Scan for the cell matching the given text and deliver its (X, Y) coordinate at center. 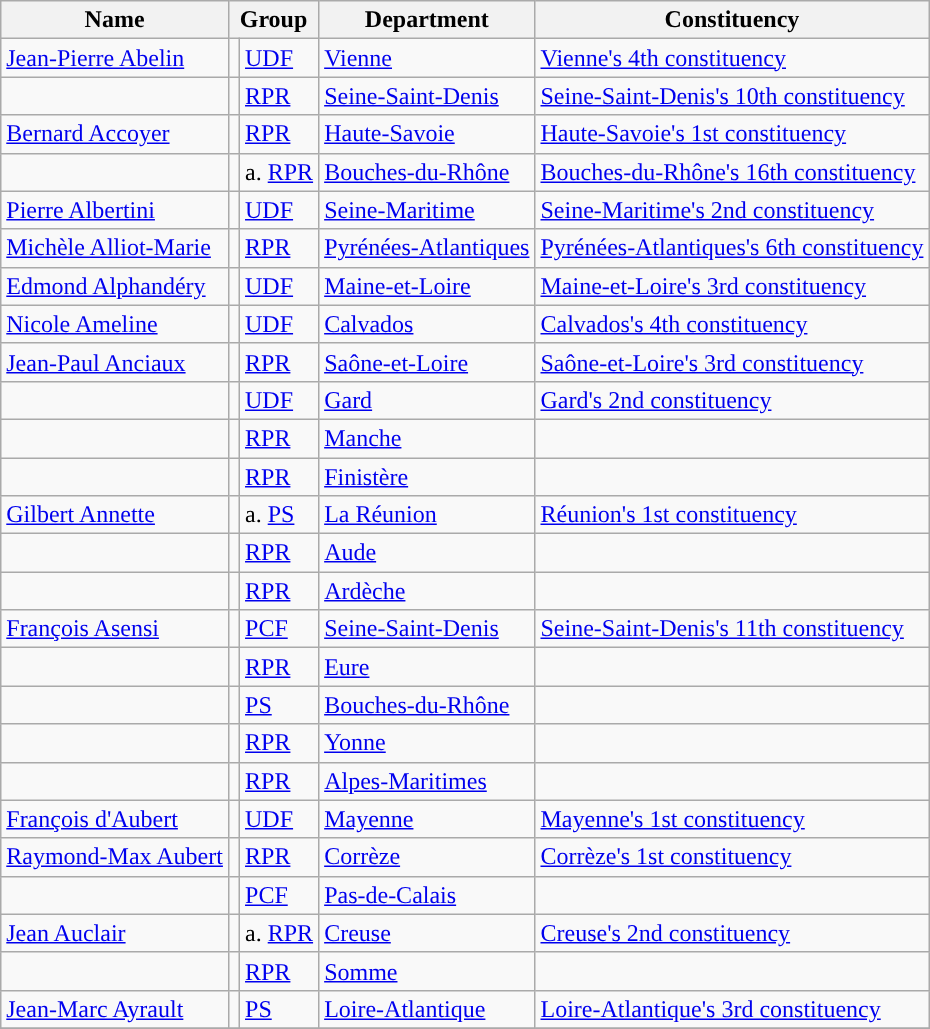
a. PS (280, 515)
Pyrénées-Atlantiques (427, 248)
Jean-Paul Anciaux (115, 362)
Loire-Atlantique's 3rd constituency (732, 1009)
Alpes-Maritimes (427, 781)
Nicole Ameline (115, 324)
Mayenne's 1st constituency (732, 819)
Edmond Alphandéry (115, 286)
Corrèze (427, 857)
Seine-Maritime (427, 210)
Creuse's 2nd constituency (732, 933)
Raymond-Max Aubert (115, 857)
Maine-et-Loire (427, 286)
Yonne (427, 743)
Gilbert Annette (115, 515)
Jean-Pierre Abelin (115, 58)
Jean-Marc Ayrault (115, 1009)
Bouches-du-Rhône's 16th constituency (732, 172)
Bernard Accoyer (115, 134)
Seine-Saint-Denis's 11th constituency (732, 629)
Réunion's 1st constituency (732, 515)
Loire-Atlantique (427, 1009)
Aude (427, 553)
Pyrénées-Atlantiques's 6th constituency (732, 248)
Somme (427, 971)
Corrèze's 1st constituency (732, 857)
Creuse (427, 933)
Name (115, 20)
Mayenne (427, 819)
Manche (427, 438)
Saône-et-Loire's 3rd constituency (732, 362)
Finistère (427, 477)
Eure (427, 667)
Haute-Savoie's 1st constituency (732, 134)
Haute-Savoie (427, 134)
La Réunion (427, 515)
Seine-Saint-Denis's 10th constituency (732, 96)
François Asensi (115, 629)
Pas-de-Calais (427, 895)
Calvados (427, 324)
Seine-Maritime's 2nd constituency (732, 210)
Group (273, 20)
Gard's 2nd constituency (732, 400)
Gard (427, 400)
François d'Aubert (115, 819)
Pierre Albertini (115, 210)
Vienne's 4th constituency (732, 58)
Saône-et-Loire (427, 362)
Michèle Alliot-Marie (115, 248)
Vienne (427, 58)
Jean Auclair (115, 933)
Maine-et-Loire's 3rd constituency (732, 286)
Calvados's 4th constituency (732, 324)
Department (427, 20)
Ardèche (427, 591)
Constituency (732, 20)
